Output the (x, y) coordinate of the center of the cell containing the given text.  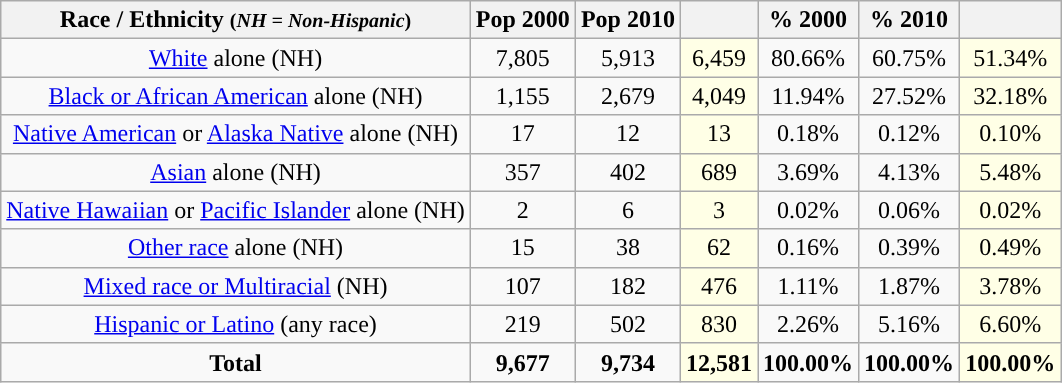
4,049 (718, 96)
Race / Ethnicity (NH = Non-Hispanic) (236, 20)
Hispanic or Latino (any race) (236, 324)
Native Hawaiian or Pacific Islander alone (NH) (236, 210)
0.10% (1010, 134)
0.16% (808, 248)
3.69% (808, 172)
0.39% (910, 248)
107 (522, 286)
2.26% (808, 324)
9,677 (522, 362)
3.78% (1010, 286)
7,805 (522, 58)
White alone (NH) (236, 58)
0.06% (910, 210)
12 (628, 134)
Asian alone (NH) (236, 172)
32.18% (1010, 96)
1.11% (808, 286)
5.16% (910, 324)
60.75% (910, 58)
0.18% (808, 134)
51.34% (1010, 58)
1,155 (522, 96)
0.49% (1010, 248)
% 2010 (910, 20)
6.60% (1010, 324)
11.94% (808, 96)
1.87% (910, 286)
830 (718, 324)
17 (522, 134)
6,459 (718, 58)
357 (522, 172)
27.52% (910, 96)
Pop 2010 (628, 20)
13 (718, 134)
5,913 (628, 58)
182 (628, 286)
502 (628, 324)
Total (236, 362)
2,679 (628, 96)
% 2000 (808, 20)
476 (718, 286)
Native American or Alaska Native alone (NH) (236, 134)
Black or African American alone (NH) (236, 96)
6 (628, 210)
2 (522, 210)
219 (522, 324)
3 (718, 210)
402 (628, 172)
80.66% (808, 58)
Mixed race or Multiracial (NH) (236, 286)
12,581 (718, 362)
689 (718, 172)
62 (718, 248)
9,734 (628, 362)
Pop 2000 (522, 20)
15 (522, 248)
Other race alone (NH) (236, 248)
38 (628, 248)
4.13% (910, 172)
5.48% (1010, 172)
0.12% (910, 134)
